Detect which cell encompasses the target text, then output its (X, Y) center coordinate. 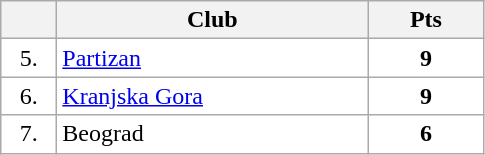
Partizan (212, 58)
Club (212, 20)
6 (426, 134)
Pts (426, 20)
6. (29, 96)
Kranjska Gora (212, 96)
5. (29, 58)
Beograd (212, 134)
7. (29, 134)
